From the cell containing the given text, extract its center point as (X, Y) coordinate. 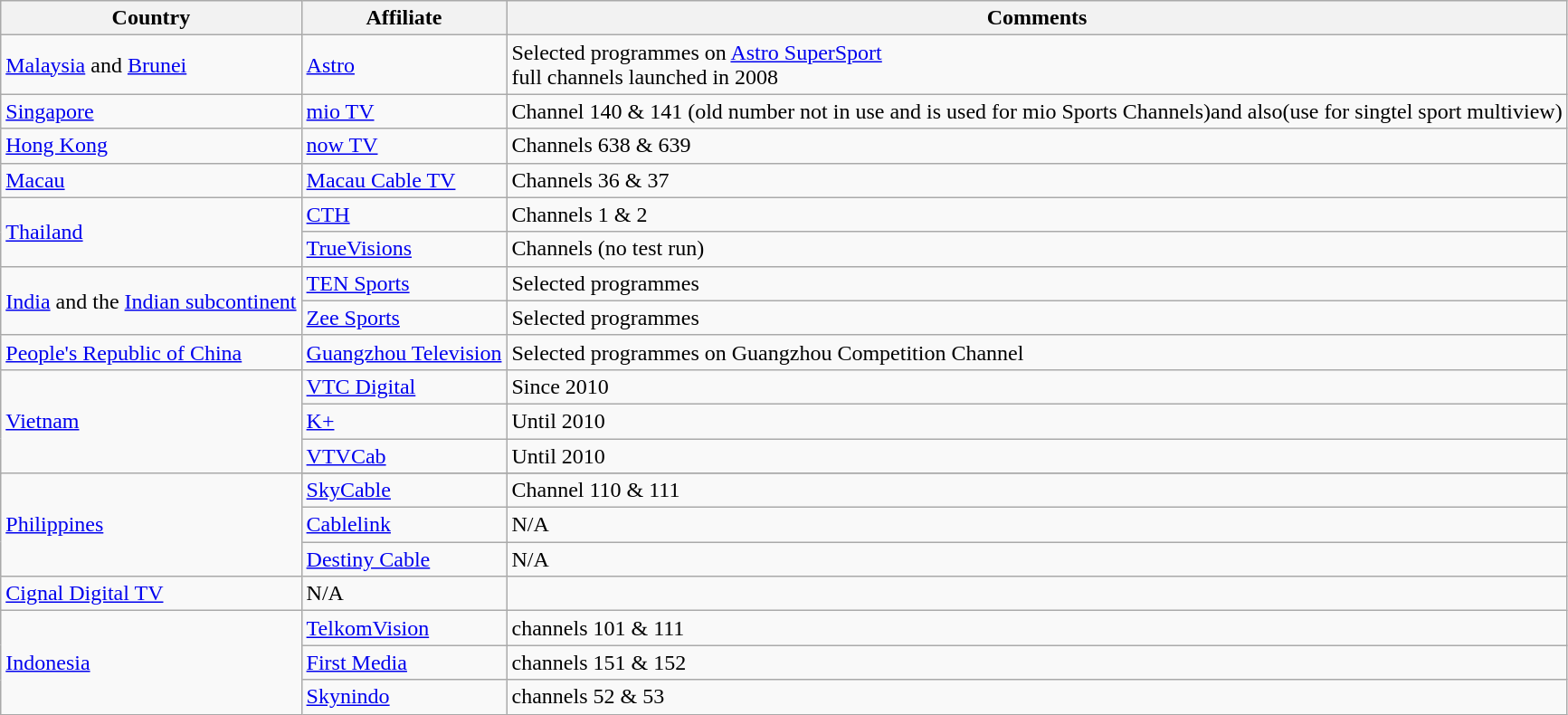
Guangzhou Television (404, 352)
Channels 36 & 37 (1037, 180)
SkyCable (404, 491)
Comments (1037, 18)
Selected programmes on Guangzhou Competition Channel (1037, 352)
Philippines (151, 525)
Macau Cable TV (404, 180)
First Media (404, 663)
India and the Indian subcontinent (151, 300)
channels 151 & 152 (1037, 663)
Country (151, 18)
Since 2010 (1037, 386)
Cignal Digital TV (151, 594)
VTVCab (404, 455)
Indonesia (151, 663)
Vietnam (151, 421)
Channel 140 & 141 (old number not in use and is used for mio Sports Channels)and also(use for singtel sport multiview) (1037, 111)
TelkomVision (404, 628)
Thailand (151, 232)
channels 101 & 111 (1037, 628)
TrueVisions (404, 249)
mio TV (404, 111)
TEN Sports (404, 283)
Skynindo (404, 697)
Zee Sports (404, 318)
Macau (151, 180)
Channels (no test run) (1037, 249)
Affiliate (404, 18)
channels 52 & 53 (1037, 697)
Channels 1 & 2 (1037, 214)
Cablelink (404, 525)
CTH (404, 214)
now TV (404, 146)
Hong Kong (151, 146)
K+ (404, 421)
Astro (404, 65)
VTC Digital (404, 386)
Selected programmes on Astro SuperSport full channels launched in 2008 (1037, 65)
Malaysia and Brunei (151, 65)
Channel 110 & 111 (1037, 491)
Destiny Cable (404, 559)
People's Republic of China (151, 352)
Singapore (151, 111)
Channels 638 & 639 (1037, 146)
